Scan for the cell matching the given text and deliver its [X, Y] coordinate at center. 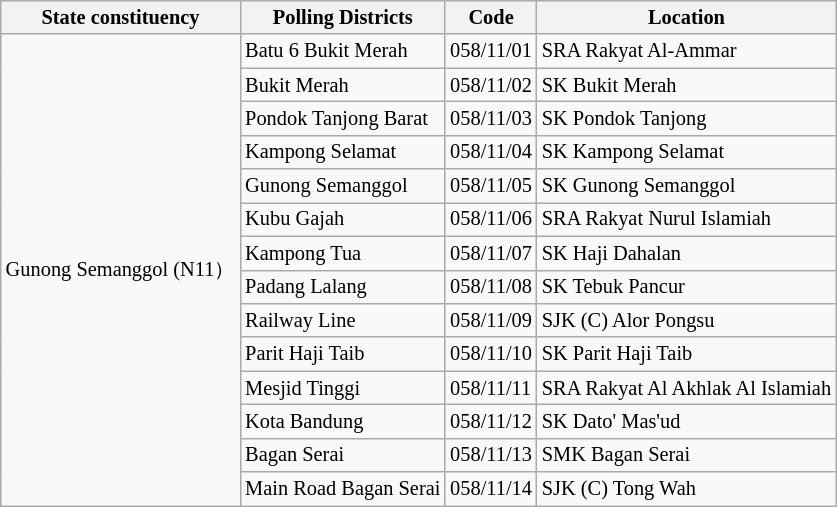
058/11/06 [491, 219]
058/11/13 [491, 455]
SK Pondok Tanjong [686, 118]
State constituency [120, 17]
SK Gunong Semanggol [686, 186]
Mesjid Tinggi [342, 388]
058/11/10 [491, 354]
SMK Bagan Serai [686, 455]
Code [491, 17]
SK Haji Dahalan [686, 253]
SK Parit Haji Taib [686, 354]
058/11/11 [491, 388]
Polling Districts [342, 17]
Kampong Tua [342, 253]
SRA Rakyat Nurul Islamiah [686, 219]
058/11/04 [491, 152]
Bagan Serai [342, 455]
SK Tebuk Pancur [686, 287]
Kubu Gajah [342, 219]
Batu 6 Bukit Merah [342, 51]
SK Kampong Selamat [686, 152]
SJK (C) Alor Pongsu [686, 320]
058/11/09 [491, 320]
058/11/07 [491, 253]
Location [686, 17]
Kampong Selamat [342, 152]
Main Road Bagan Serai [342, 489]
058/11/12 [491, 421]
SRA Rakyat Al Akhlak Al Islamiah [686, 388]
SRA Rakyat Al-Ammar [686, 51]
058/11/02 [491, 85]
Pondok Tanjong Barat [342, 118]
SK Bukit Merah [686, 85]
Kota Bandung [342, 421]
Parit Haji Taib [342, 354]
SK Dato' Mas'ud [686, 421]
Padang Lalang [342, 287]
Railway Line [342, 320]
058/11/14 [491, 489]
SJK (C) Tong Wah [686, 489]
058/11/03 [491, 118]
058/11/08 [491, 287]
058/11/01 [491, 51]
058/11/05 [491, 186]
Gunong Semanggol (N11） [120, 270]
Gunong Semanggol [342, 186]
Bukit Merah [342, 85]
